Return (x, y) of the center of cell containing provided text 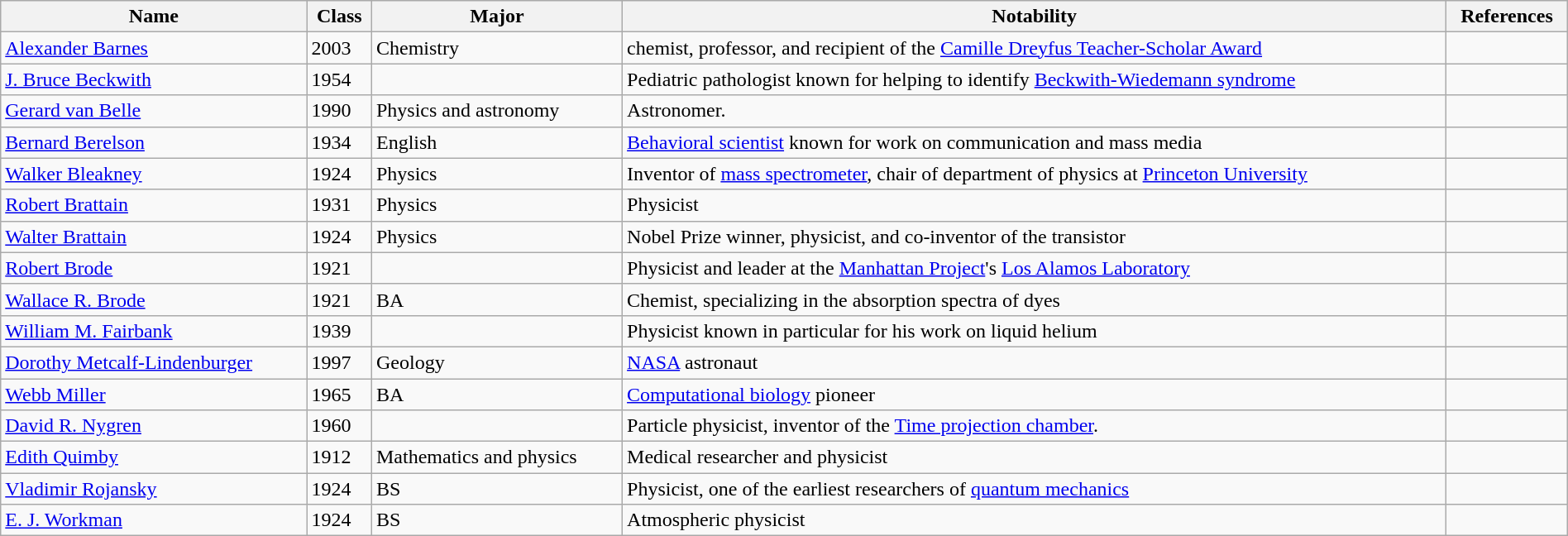
1990 (339, 111)
Edith Quimby (154, 457)
References (1507, 17)
Class (339, 17)
Inventor of mass spectrometer, chair of department of physics at Princeton University (1035, 174)
Walter Brattain (154, 237)
Name (154, 17)
Physicist, one of the earliest researchers of quantum mechanics (1035, 489)
Robert Brattain (154, 205)
Bernard Berelson (154, 142)
Robert Brode (154, 268)
Chemistry (496, 48)
Gerard van Belle (154, 111)
Particle physicist, inventor of the Time projection chamber. (1035, 426)
Wallace R. Brode (154, 299)
2003 (339, 48)
English (496, 142)
Behavioral scientist known for work on communication and mass media (1035, 142)
Walker Bleakney (154, 174)
Webb Miller (154, 395)
Major (496, 17)
NASA astronaut (1035, 362)
Dorothy Metcalf-Lindenburger (154, 362)
1939 (339, 331)
E. J. Workman (154, 520)
Physicist (1035, 205)
Pediatric pathologist known for helping to identify Beckwith-Wiedemann syndrome (1035, 79)
Medical researcher and physicist (1035, 457)
Chemist, specializing in the absorption spectra of dyes (1035, 299)
1912 (339, 457)
Notability (1035, 17)
Computational biology pioneer (1035, 395)
chemist, professor, and recipient of the Camille Dreyfus Teacher-Scholar Award (1035, 48)
1934 (339, 142)
William M. Fairbank (154, 331)
Geology (496, 362)
Mathematics and physics (496, 457)
1997 (339, 362)
Physicist and leader at the Manhattan Project's Los Alamos Laboratory (1035, 268)
1931 (339, 205)
1954 (339, 79)
1965 (339, 395)
Nobel Prize winner, physicist, and co-inventor of the transistor (1035, 237)
Alexander Barnes (154, 48)
Physics and astronomy (496, 111)
Astronomer. (1035, 111)
Vladimir Rojansky (154, 489)
Atmospheric physicist (1035, 520)
David R. Nygren (154, 426)
Physicist known in particular for his work on liquid helium (1035, 331)
J. Bruce Beckwith (154, 79)
1960 (339, 426)
